Search for the cell housing the specified text and yield its (X, Y) center coordinate. 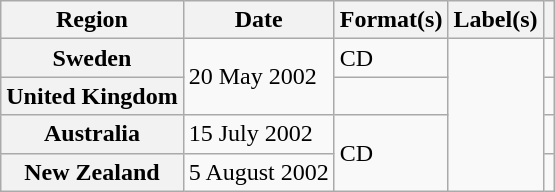
United Kingdom (92, 96)
Region (92, 20)
5 August 2002 (258, 172)
Australia (92, 134)
New Zealand (92, 172)
20 May 2002 (258, 77)
Sweden (92, 58)
Format(s) (391, 20)
Date (258, 20)
15 July 2002 (258, 134)
Label(s) (496, 20)
